Extract the [X, Y] coordinate from the center of the cell holding the provided text.  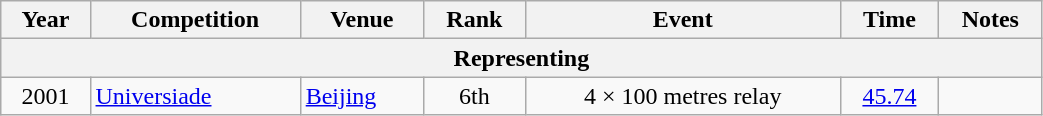
Time [889, 20]
Representing [522, 58]
Venue [362, 20]
Rank [474, 20]
Notes [990, 20]
6th [474, 96]
4 × 100 metres relay [682, 96]
Beijing [362, 96]
2001 [46, 96]
Universiade [195, 96]
Competition [195, 20]
45.74 [889, 96]
Year [46, 20]
Event [682, 20]
